Extract the [x, y] coordinate from the center of the cell holding the provided text.  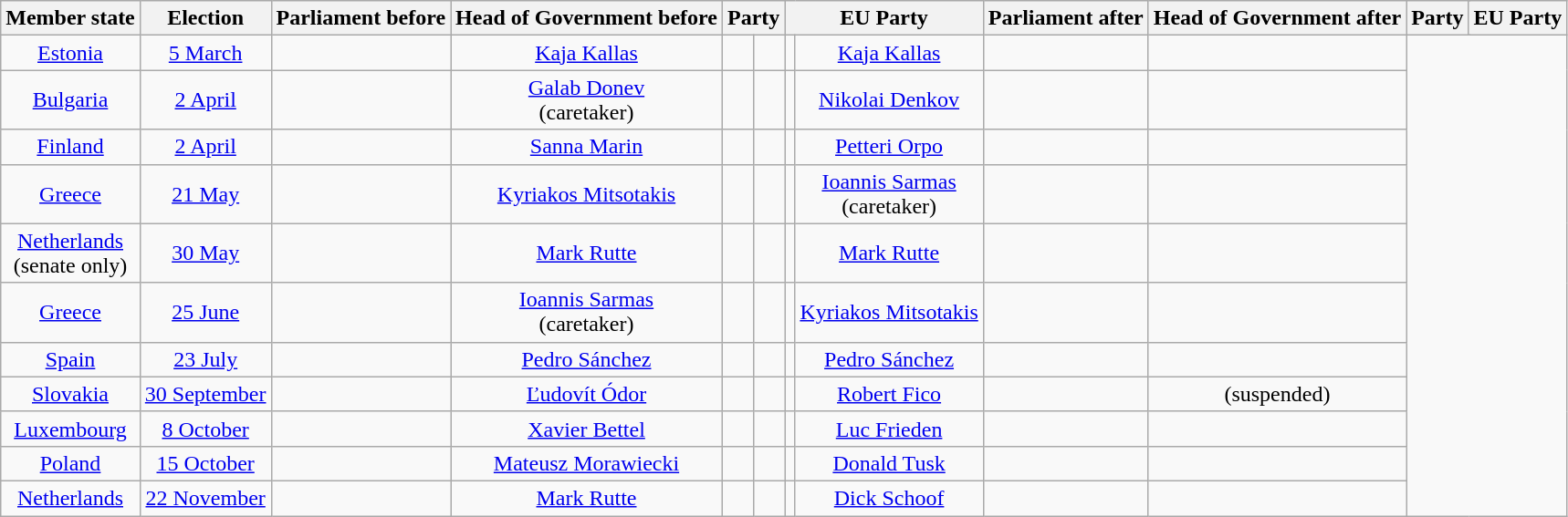
30 September [205, 394]
Member state [71, 18]
Spain [71, 359]
Bulgaria [71, 100]
Luxembourg [71, 429]
(suspended) [1277, 394]
22 November [205, 498]
Parliament before [361, 18]
30 May [205, 253]
Petteri Orpo [889, 147]
Parliament after [1066, 18]
15 October [205, 463]
Slovakia [71, 394]
Poland [71, 463]
Estonia [71, 53]
Mateusz Morawiecki [587, 463]
Sanna Marin [587, 147]
Netherlands(senate only) [71, 253]
Luc Frieden [889, 429]
Xavier Bettel [587, 429]
Dick Schoof [889, 498]
Election [205, 18]
Finland [71, 147]
Galab Donev(caretaker) [587, 100]
Donald Tusk [889, 463]
Robert Fico [889, 394]
Head of Government after [1277, 18]
8 October [205, 429]
21 May [205, 193]
25 June [205, 312]
Ľudovít Ódor [587, 394]
Nikolai Denkov [889, 100]
Netherlands [71, 498]
Head of Government before [587, 18]
5 March [205, 53]
23 July [205, 359]
